Return (X, Y) of the center of cell containing provided text 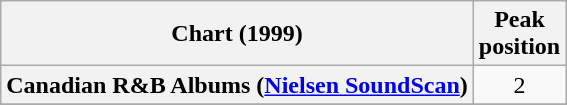
Chart (1999) (238, 34)
2 (519, 85)
Peakposition (519, 34)
Canadian R&B Albums (Nielsen SoundScan) (238, 85)
